Output the [x, y] coordinate of the center of the cell containing the given text.  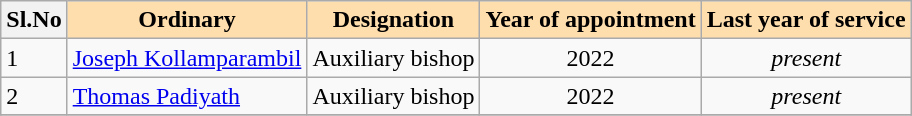
Year of appointment [590, 20]
Joseph Kollamparambil [187, 58]
1 [34, 58]
Designation [394, 20]
Last year of service [806, 20]
Ordinary [187, 20]
Sl.No [34, 20]
Thomas Padiyath [187, 96]
2 [34, 96]
